Provide the [X, Y] coordinate of the cell's center where the given text is located.  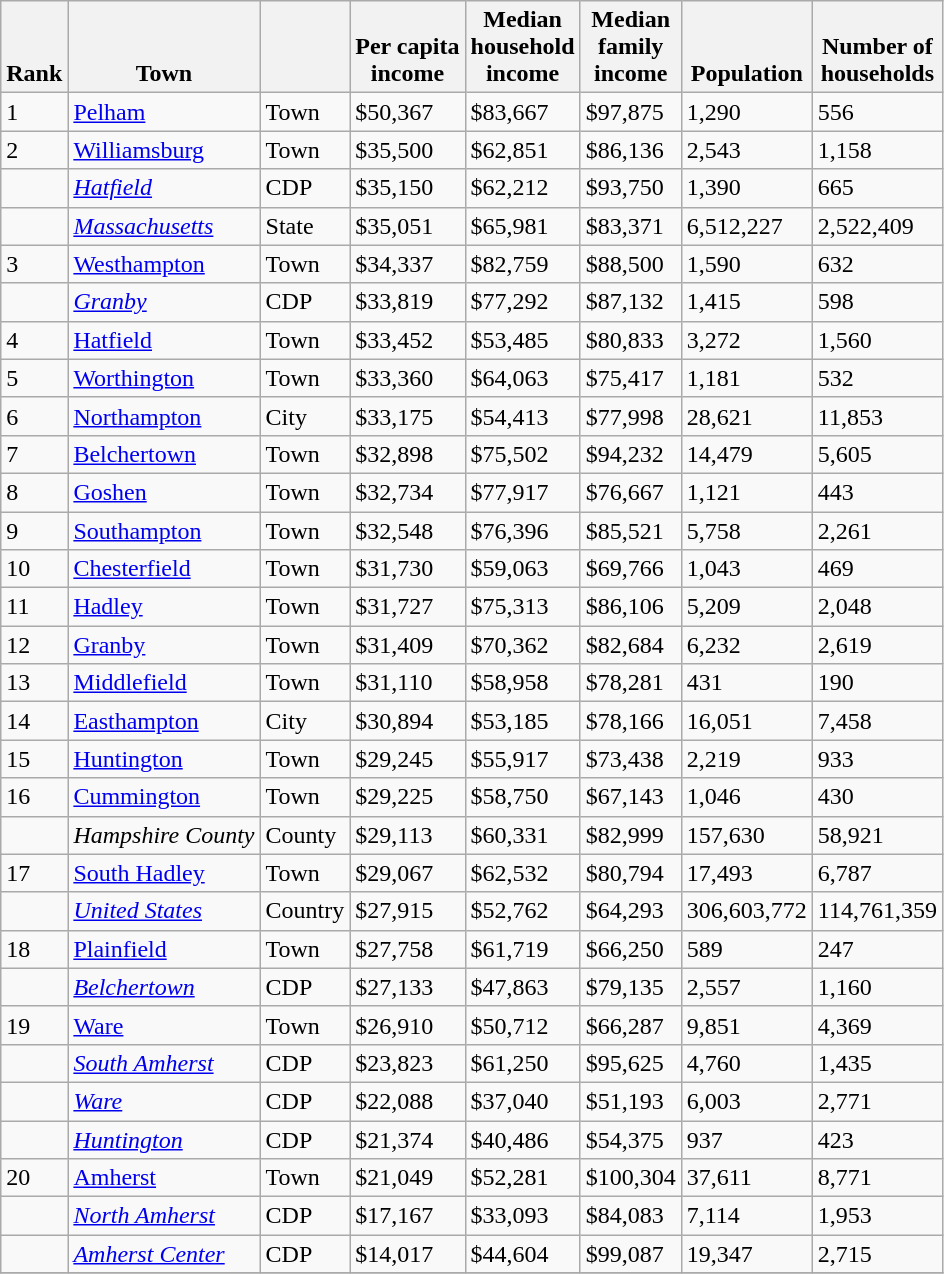
Amherst [164, 1178]
$85,521 [630, 531]
14,479 [746, 454]
$82,684 [630, 645]
Country [305, 911]
$17,167 [408, 1216]
$32,734 [408, 492]
$64,293 [630, 911]
Northampton [164, 416]
6,232 [746, 645]
1,181 [746, 378]
1,390 [746, 188]
$52,281 [522, 1178]
$70,362 [522, 645]
$27,915 [408, 911]
6 [34, 416]
9,851 [746, 1025]
$77,917 [522, 492]
1,435 [877, 1063]
17 [34, 873]
19,347 [746, 1254]
United States [164, 911]
12 [34, 645]
430 [877, 797]
Williamsburg [164, 150]
18 [34, 949]
3,272 [746, 340]
7 [34, 454]
Hadley [164, 607]
1,158 [877, 150]
6,003 [746, 1101]
$31,727 [408, 607]
28,621 [746, 416]
South Hadley [164, 873]
$33,360 [408, 378]
$59,063 [522, 569]
$35,500 [408, 150]
7,114 [746, 1216]
$82,759 [522, 264]
$86,136 [630, 150]
13 [34, 683]
5,605 [877, 454]
Easthampton [164, 721]
556 [877, 112]
$79,135 [630, 987]
589 [746, 949]
$51,193 [630, 1101]
Per capitaincome [408, 47]
$84,083 [630, 1216]
$75,417 [630, 378]
$61,250 [522, 1063]
20 [34, 1178]
Chesterfield [164, 569]
2,619 [877, 645]
$30,894 [408, 721]
Cummington [164, 797]
$76,396 [522, 531]
10 [34, 569]
$88,500 [630, 264]
$37,040 [522, 1101]
$95,625 [630, 1063]
$50,712 [522, 1025]
114,761,359 [877, 911]
$93,750 [630, 188]
$94,232 [630, 454]
Medianfamilyincome [630, 47]
16 [34, 797]
11,853 [877, 416]
2,715 [877, 1254]
$21,049 [408, 1178]
$54,375 [630, 1139]
$80,833 [630, 340]
Westhampton [164, 264]
58,921 [877, 835]
157,630 [746, 835]
632 [877, 264]
933 [877, 759]
1 [34, 112]
2,261 [877, 531]
665 [877, 188]
5,758 [746, 531]
$75,313 [522, 607]
2,771 [877, 1101]
1,043 [746, 569]
Plainfield [164, 949]
4,760 [746, 1063]
4,369 [877, 1025]
$54,413 [522, 416]
$44,604 [522, 1254]
State [305, 226]
Worthington [164, 378]
$32,548 [408, 531]
$77,292 [522, 302]
11 [34, 607]
469 [877, 569]
443 [877, 492]
$53,485 [522, 340]
Amherst Center [164, 1254]
$32,898 [408, 454]
$29,245 [408, 759]
$21,374 [408, 1139]
$62,212 [522, 188]
$75,502 [522, 454]
14 [34, 721]
$22,088 [408, 1101]
$27,758 [408, 949]
9 [34, 531]
$66,250 [630, 949]
$14,017 [408, 1254]
2,557 [746, 987]
1,415 [746, 302]
431 [746, 683]
$64,063 [522, 378]
$58,750 [522, 797]
Pelham [164, 112]
$69,766 [630, 569]
$31,409 [408, 645]
16,051 [746, 721]
$76,667 [630, 492]
$29,225 [408, 797]
5 [34, 378]
$65,981 [522, 226]
2,048 [877, 607]
1,290 [746, 112]
$67,143 [630, 797]
Number ofhouseholds [877, 47]
$29,067 [408, 873]
$33,819 [408, 302]
1,160 [877, 987]
$78,166 [630, 721]
$82,999 [630, 835]
6,787 [877, 873]
$73,438 [630, 759]
$27,133 [408, 987]
2 [34, 150]
$80,794 [630, 873]
$62,532 [522, 873]
5,209 [746, 607]
$66,287 [630, 1025]
$62,851 [522, 150]
423 [877, 1139]
15 [34, 759]
$99,087 [630, 1254]
3 [34, 264]
$87,132 [630, 302]
2,219 [746, 759]
$35,150 [408, 188]
2,522,409 [877, 226]
South Amherst [164, 1063]
306,603,772 [746, 911]
598 [877, 302]
1,953 [877, 1216]
$31,110 [408, 683]
$61,719 [522, 949]
Medianhouseholdincome [522, 47]
$23,823 [408, 1063]
$97,875 [630, 112]
$100,304 [630, 1178]
Massachusetts [164, 226]
$86,106 [630, 607]
1,560 [877, 340]
$52,762 [522, 911]
937 [746, 1139]
$78,281 [630, 683]
532 [877, 378]
$58,958 [522, 683]
1,121 [746, 492]
County [305, 835]
8 [34, 492]
$77,998 [630, 416]
North Amherst [164, 1216]
Goshen [164, 492]
$33,175 [408, 416]
$50,367 [408, 112]
6,512,227 [746, 226]
190 [877, 683]
Population [746, 47]
$40,486 [522, 1139]
$29,113 [408, 835]
$83,371 [630, 226]
$33,452 [408, 340]
19 [34, 1025]
$26,910 [408, 1025]
37,611 [746, 1178]
$83,667 [522, 112]
$35,051 [408, 226]
$53,185 [522, 721]
2,543 [746, 150]
$31,730 [408, 569]
1,046 [746, 797]
247 [877, 949]
Middlefield [164, 683]
$55,917 [522, 759]
Southampton [164, 531]
$33,093 [522, 1216]
7,458 [877, 721]
Hampshire County [164, 835]
$47,863 [522, 987]
$34,337 [408, 264]
Rank [34, 47]
1,590 [746, 264]
8,771 [877, 1178]
4 [34, 340]
17,493 [746, 873]
$60,331 [522, 835]
